For the text-containing cell, return its midpoint in [X, Y] coordinate format. 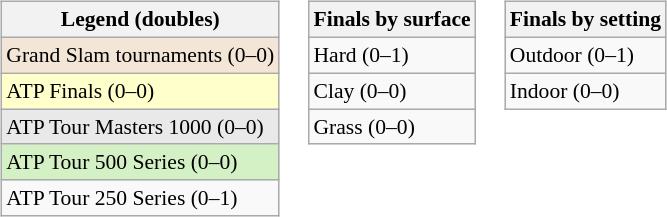
Indoor (0–0) [586, 91]
ATP Tour 250 Series (0–1) [140, 198]
Grass (0–0) [392, 127]
Finals by setting [586, 20]
ATP Tour 500 Series (0–0) [140, 162]
ATP Tour Masters 1000 (0–0) [140, 127]
Hard (0–1) [392, 55]
Legend (doubles) [140, 20]
Outdoor (0–1) [586, 55]
Grand Slam tournaments (0–0) [140, 55]
ATP Finals (0–0) [140, 91]
Clay (0–0) [392, 91]
Finals by surface [392, 20]
